Search for the cell housing the specified text and yield its (X, Y) center coordinate. 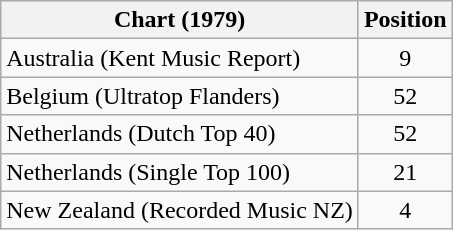
Australia (Kent Music Report) (180, 58)
Belgium (Ultratop Flanders) (180, 96)
4 (405, 210)
9 (405, 58)
21 (405, 172)
Position (405, 20)
Netherlands (Dutch Top 40) (180, 134)
Chart (1979) (180, 20)
Netherlands (Single Top 100) (180, 172)
New Zealand (Recorded Music NZ) (180, 210)
